Search for the cell housing the specified text and yield its [x, y] center coordinate. 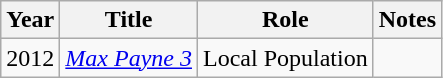
Notes [407, 20]
Max Payne 3 [129, 58]
Year [30, 20]
2012 [30, 58]
Role [285, 20]
Local Population [285, 58]
Title [129, 20]
